Output the (x, y) coordinate of the center of the cell containing the given text.  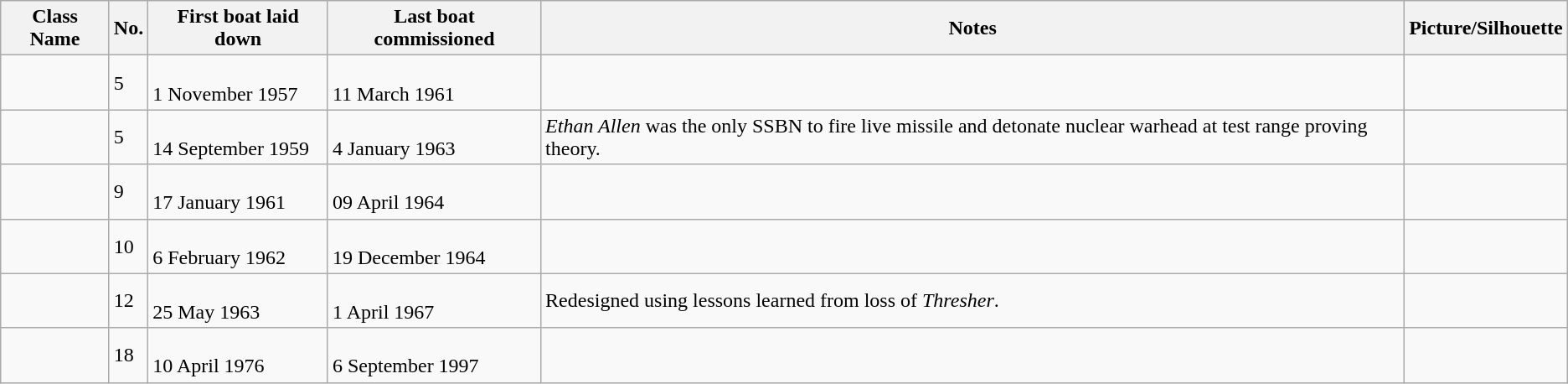
1 April 1967 (434, 300)
6 February 1962 (238, 246)
14 September 1959 (238, 138)
18 (128, 355)
First boat laid down (238, 29)
09 April 1964 (434, 191)
1 November 1957 (238, 82)
Class Name (55, 29)
Redesigned using lessons learned from loss of Thresher. (973, 300)
25 May 1963 (238, 300)
No. (128, 29)
Ethan Allen was the only SSBN to fire live missile and detonate nuclear warhead at test range proving theory. (973, 138)
9 (128, 191)
10 (128, 246)
6 September 1997 (434, 355)
10 April 1976 (238, 355)
Last boat commissioned (434, 29)
Notes (973, 29)
17 January 1961 (238, 191)
Picture/Silhouette (1486, 29)
19 December 1964 (434, 246)
12 (128, 300)
4 January 1963 (434, 138)
11 March 1961 (434, 82)
